For the text-containing cell, return its midpoint in (x, y) coordinate format. 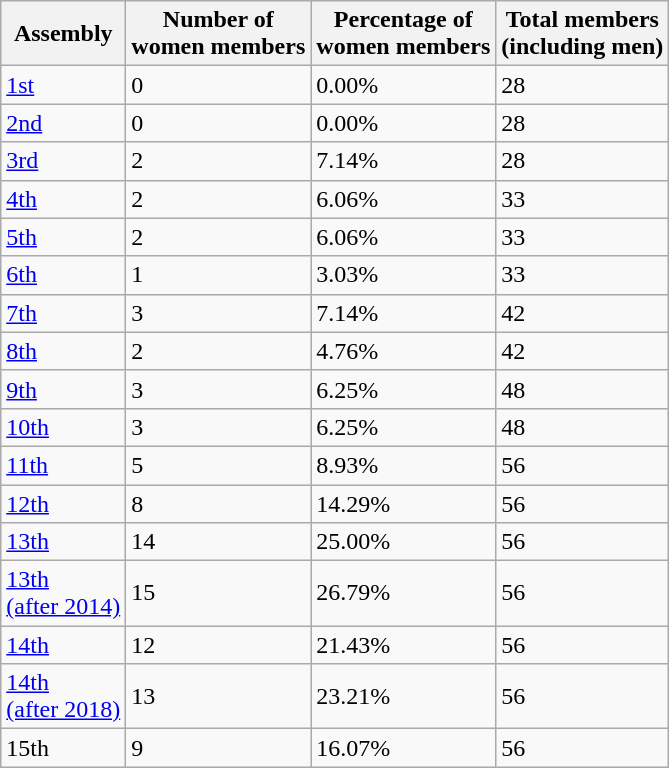
1 (218, 275)
12th (64, 503)
Percentage ofwomen members (404, 34)
13th(after 2014) (64, 594)
8 (218, 503)
4th (64, 199)
8.93% (404, 465)
15 (218, 594)
14.29% (404, 503)
26.79% (404, 594)
21.43% (404, 645)
14 (218, 542)
9th (64, 389)
Assembly (64, 34)
25.00% (404, 542)
13th (64, 542)
Total members(including men) (582, 34)
7th (64, 313)
5 (218, 465)
13 (218, 696)
9 (218, 748)
10th (64, 427)
Number ofwomen members (218, 34)
4.76% (404, 351)
16.07% (404, 748)
2nd (64, 123)
8th (64, 351)
1st (64, 85)
11th (64, 465)
3.03% (404, 275)
14th (64, 645)
15th (64, 748)
12 (218, 645)
5th (64, 237)
23.21% (404, 696)
3rd (64, 161)
6th (64, 275)
14th(after 2018) (64, 696)
